Return [X, Y] of the center of cell containing provided text 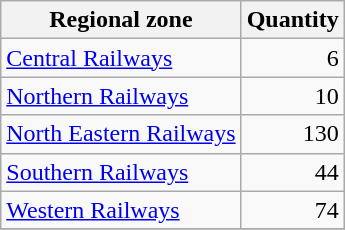
74 [292, 210]
Quantity [292, 20]
44 [292, 172]
Northern Railways [121, 96]
Central Railways [121, 58]
130 [292, 134]
10 [292, 96]
6 [292, 58]
Southern Railways [121, 172]
Regional zone [121, 20]
Western Railways [121, 210]
North Eastern Railways [121, 134]
